Extract the [x, y] coordinate from the center of the cell holding the provided text.  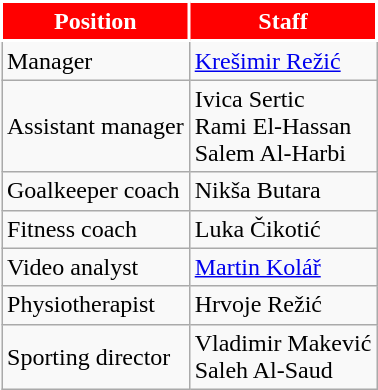
Goalkeeper coach [96, 191]
Luka Čikotić [283, 229]
Physiotherapist [96, 305]
Ivica Sertic Rami El-Hassan Salem Al-Harbi [283, 126]
Video analyst [96, 267]
Vladimir Makević Saleh Al-Saud [283, 356]
Hrvoje Režić [283, 305]
Sporting director [96, 356]
Martin Kolář [283, 267]
Assistant manager [96, 126]
Manager [96, 60]
Krešimir Režić [283, 60]
Staff [283, 22]
Position [96, 22]
Fitness coach [96, 229]
Nikša Butara [283, 191]
